Provide the (X, Y) coordinate of the cell's center where the given text is located.  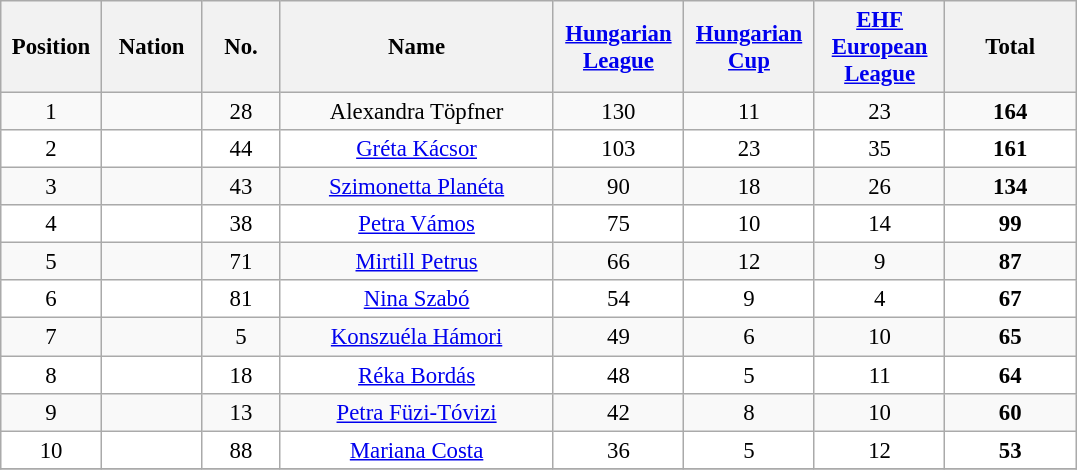
Nina Szabó (416, 299)
Petra Vámos (416, 224)
2 (52, 149)
Total (1010, 47)
7 (52, 337)
43 (241, 187)
EHF European League (880, 47)
134 (1010, 187)
103 (618, 149)
Position (52, 47)
Petra Füzi-Tóvizi (416, 412)
28 (241, 112)
164 (1010, 112)
66 (618, 262)
13 (241, 412)
90 (618, 187)
35 (880, 149)
71 (241, 262)
1 (52, 112)
Hungarian Cup (750, 47)
88 (241, 450)
99 (1010, 224)
Konszuéla Hámori (416, 337)
67 (1010, 299)
49 (618, 337)
Gréta Kácsor (416, 149)
Mirtill Petrus (416, 262)
75 (618, 224)
81 (241, 299)
64 (1010, 375)
No. (241, 47)
53 (1010, 450)
42 (618, 412)
60 (1010, 412)
Nation (152, 47)
44 (241, 149)
Name (416, 47)
38 (241, 224)
Szimonetta Planéta (416, 187)
161 (1010, 149)
36 (618, 450)
54 (618, 299)
Mariana Costa (416, 450)
65 (1010, 337)
48 (618, 375)
Hungarian League (618, 47)
14 (880, 224)
Alexandra Töpfner (416, 112)
Réka Bordás (416, 375)
26 (880, 187)
3 (52, 187)
87 (1010, 262)
130 (618, 112)
